Provide the (x, y) coordinate of the cell's center where the given text is located.  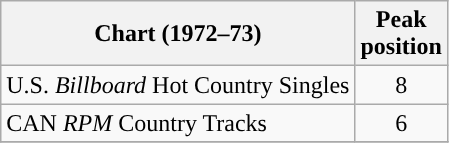
8 (401, 85)
6 (401, 123)
Peakposition (401, 34)
CAN RPM Country Tracks (178, 123)
U.S. Billboard Hot Country Singles (178, 85)
Chart (1972–73) (178, 34)
